Find where the given text appears and provide that cell's center as (X, Y) coordinate. 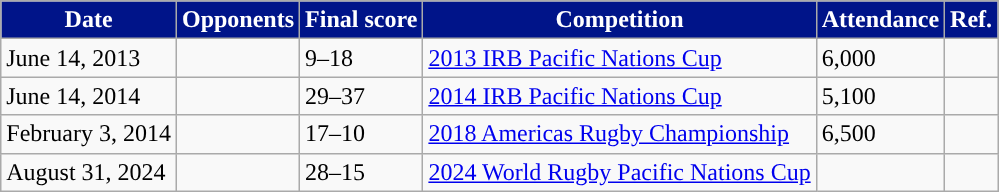
6,000 (880, 58)
2013 IRB Pacific Nations Cup (620, 58)
6,500 (880, 134)
Opponents (238, 20)
2014 IRB Pacific Nations Cup (620, 96)
June 14, 2014 (89, 96)
Competition (620, 20)
28–15 (362, 172)
2024 World Rugby Pacific Nations Cup (620, 172)
Final score (362, 20)
29–37 (362, 96)
Ref. (972, 20)
August 31, 2024 (89, 172)
February 3, 2014 (89, 134)
17–10 (362, 134)
June 14, 2013 (89, 58)
5,100 (880, 96)
2018 Americas Rugby Championship (620, 134)
9–18 (362, 58)
Attendance (880, 20)
Date (89, 20)
